Return the [X, Y] coordinate for the center point of the cell that contains the specified text.  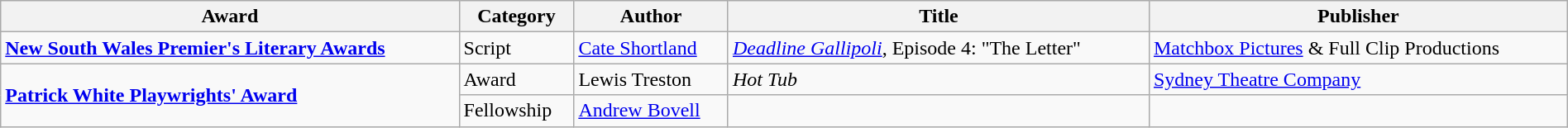
Publisher [1358, 17]
Category [516, 17]
Deadline Gallipoli, Episode 4: "The Letter" [938, 48]
Fellowship [516, 111]
New South Wales Premier's Literary Awards [230, 48]
Andrew Bovell [652, 111]
Cate Shortland [652, 48]
Lewis Treston [652, 79]
Script [516, 48]
Patrick White Playwrights' Award [230, 95]
Sydney Theatre Company [1358, 79]
Hot Tub [938, 79]
Matchbox Pictures & Full Clip Productions [1358, 48]
Author [652, 17]
Title [938, 17]
